For the text-containing cell, return its midpoint in (X, Y) coordinate format. 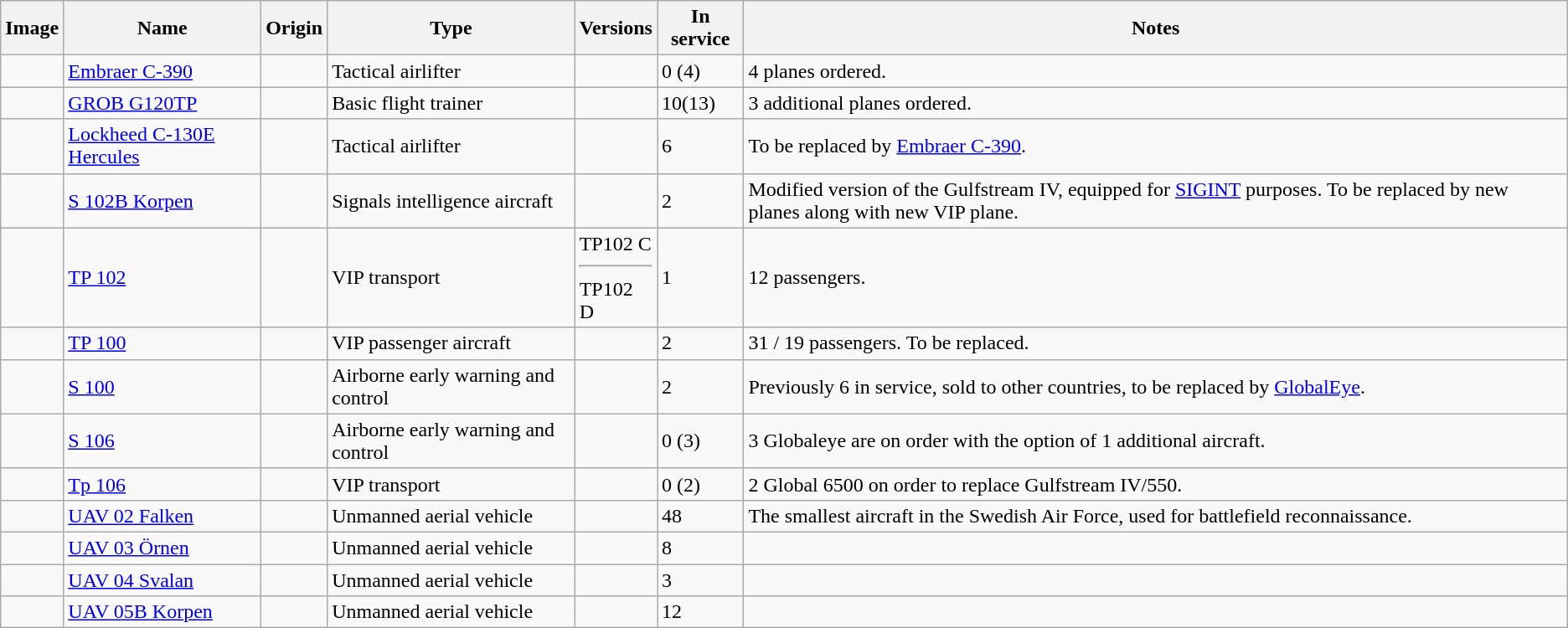
S 100 (162, 387)
3 (700, 580)
Versions (616, 28)
Notes (1156, 28)
To be replaced by Embraer C-390. (1156, 146)
In service (700, 28)
VIP passenger aircraft (451, 343)
GROB G120TP (162, 103)
3 additional planes ordered. (1156, 103)
TP102 CTP102 D (616, 278)
Name (162, 28)
31 / 19 passengers. To be replaced. (1156, 343)
S 106 (162, 440)
0 (2) (700, 484)
3 Globaleye are on order with the option of 1 additional aircraft. (1156, 440)
Tp 106 (162, 484)
S 102B Korpen (162, 201)
48 (700, 516)
1 (700, 278)
Signals intelligence aircraft (451, 201)
TP 102 (162, 278)
4 planes ordered. (1156, 71)
12 (700, 612)
2 Global 6500 on order to replace Gulfstream IV/550. (1156, 484)
UAV 04 Svalan (162, 580)
12 passengers. (1156, 278)
Modified version of the Gulfstream IV, equipped for SIGINT purposes. To be replaced by new planes along with new VIP plane. (1156, 201)
0 (3) (700, 440)
8 (700, 548)
Type (451, 28)
UAV 03 Örnen (162, 548)
6 (700, 146)
Lockheed C-130E Hercules (162, 146)
UAV 02 Falken (162, 516)
10(13) (700, 103)
0 (4) (700, 71)
Image (32, 28)
Origin (295, 28)
Previously 6 in service, sold to other countries, to be replaced by GlobalEye. (1156, 387)
Basic flight trainer (451, 103)
UAV 05B Korpen (162, 612)
Embraer C-390 (162, 71)
TP 100 (162, 343)
The smallest aircraft in the Swedish Air Force, used for battlefield reconnaissance. (1156, 516)
